Provide the [x, y] coordinate of the cell's center where the given text is located.  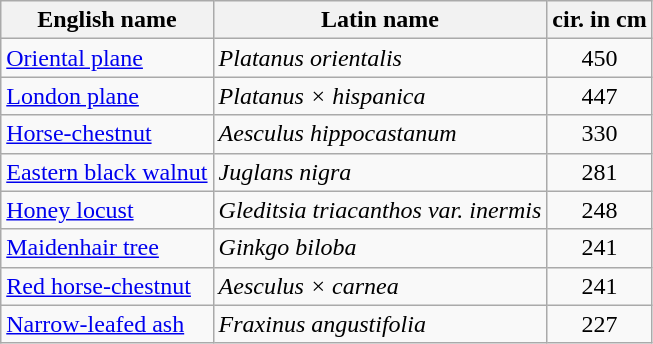
281 [600, 172]
English name [107, 20]
Aesculus hippocastanum [380, 134]
Maidenhair tree [107, 248]
Ginkgo biloba [380, 248]
Gleditsia triacanthos var. inermis [380, 210]
Platanus × hispanica [380, 96]
Latin name [380, 20]
Narrow-leafed ash [107, 324]
Horse-chestnut [107, 134]
Eastern black walnut [107, 172]
Red horse-chestnut [107, 286]
Platanus orientalis [380, 58]
Fraxinus angustifolia [380, 324]
330 [600, 134]
Honey locust [107, 210]
Aesculus × carnea [380, 286]
London plane [107, 96]
Juglans nigra [380, 172]
248 [600, 210]
227 [600, 324]
447 [600, 96]
cir. in cm [600, 20]
Oriental plane [107, 58]
450 [600, 58]
